Determine the [x, y] coordinate at the center of the cell enclosing the given text.  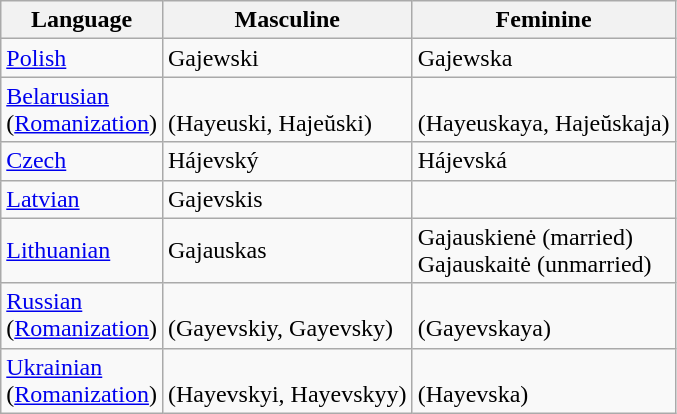
(Gayevskiy, Gayevsky) [287, 316]
(Hayeuskaya, Hajeŭskaja) [544, 110]
(Hayeuski, Hajeŭski) [287, 110]
Gajewska [544, 58]
Feminine [544, 20]
Lithuanian [82, 250]
Masculine [287, 20]
Gajewski [287, 58]
Latvian [82, 199]
(Gayevskaya) [544, 316]
Polish [82, 58]
Hájevská [544, 161]
Gajevskis [287, 199]
Belarusian (Romanization) [82, 110]
Ukrainian (Romanization) [82, 380]
Russian (Romanization) [82, 316]
Czech [82, 161]
Language [82, 20]
(Hayevskyi, Hayevskyy) [287, 380]
Hájevský [287, 161]
Gajauskienė (married) Gajauskaitė (unmarried) [544, 250]
Gajauskas [287, 250]
(Hayevska) [544, 380]
